Locate the cell with the specified text and output its [x, y] center coordinate. 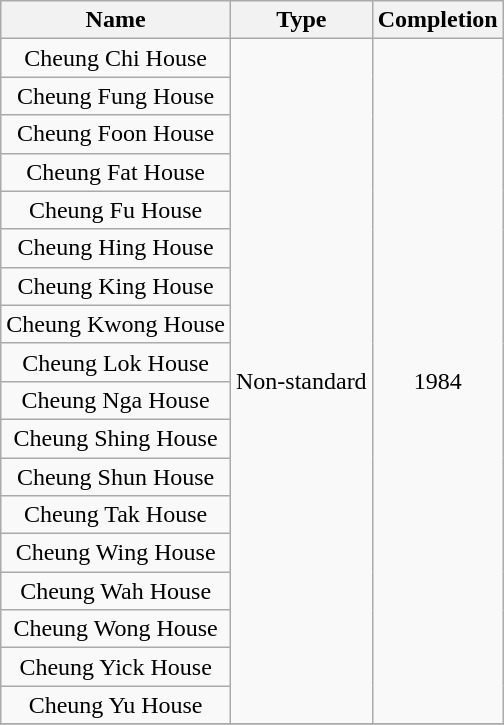
Cheung Fu House [116, 210]
Cheung Chi House [116, 58]
Non-standard [301, 382]
Cheung Shun House [116, 477]
Name [116, 20]
Cheung Wing House [116, 553]
Cheung Fung House [116, 96]
Cheung Shing House [116, 438]
1984 [438, 382]
Cheung Lok House [116, 362]
Cheung Yu House [116, 705]
Cheung Foon House [116, 134]
Type [301, 20]
Cheung Hing House [116, 248]
Cheung Yick House [116, 667]
Cheung Wah House [116, 591]
Cheung Fat House [116, 172]
Cheung Nga House [116, 400]
Cheung King House [116, 286]
Cheung Tak House [116, 515]
Cheung Wong House [116, 629]
Cheung Kwong House [116, 324]
Completion [438, 20]
